Locate the cell with the specified text and output its (X, Y) center coordinate. 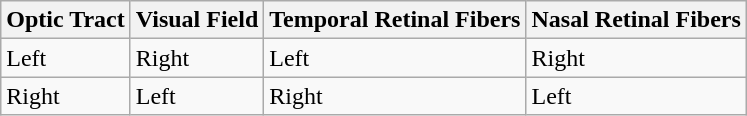
Optic Tract (66, 20)
Visual Field (197, 20)
Temporal Retinal Fibers (395, 20)
Nasal Retinal Fibers (636, 20)
